Locate the cell with the specified text and output its [X, Y] center coordinate. 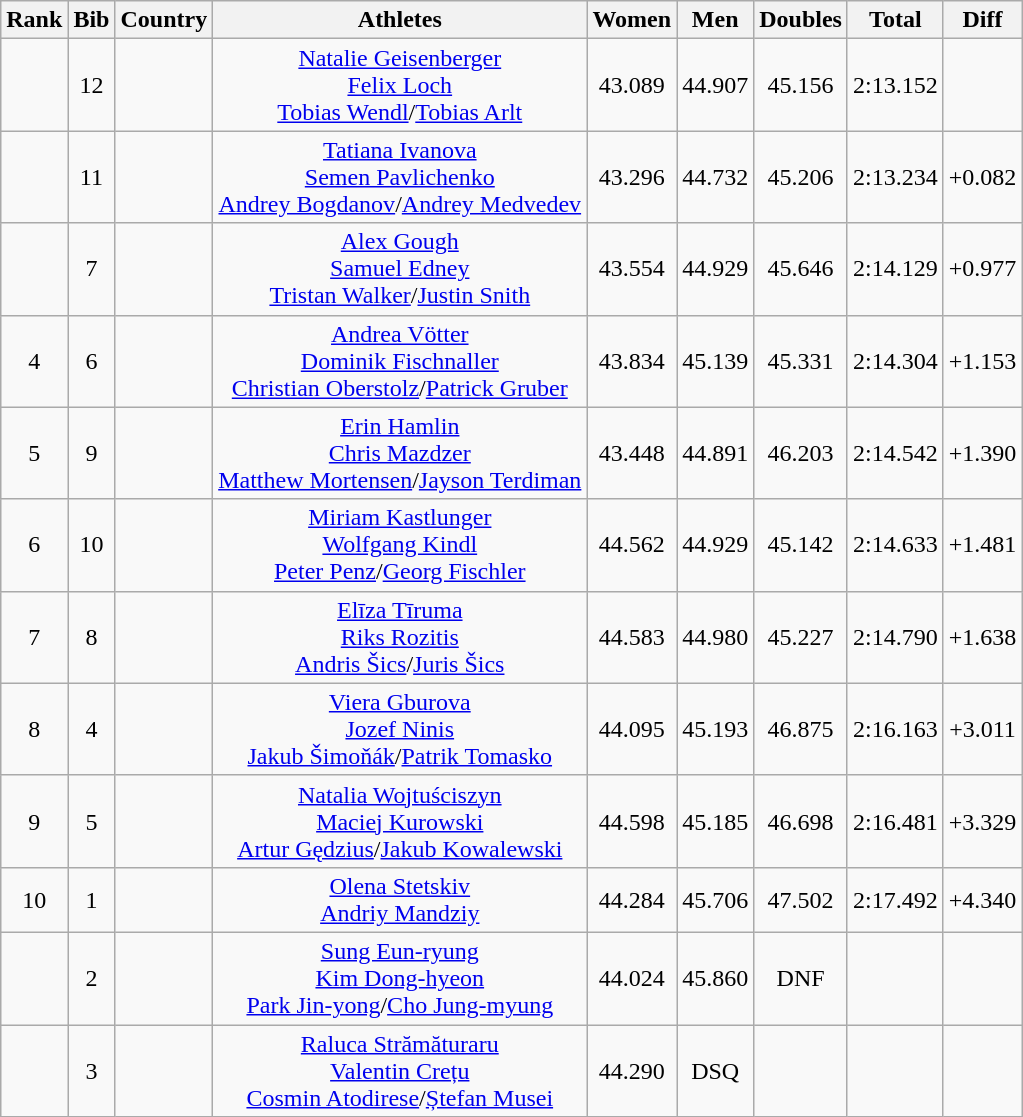
Diff [982, 20]
43.554 [632, 269]
2:14.304 [895, 361]
46.698 [801, 821]
2:14.129 [895, 269]
Bib [92, 20]
+1.638 [982, 637]
+1.390 [982, 453]
Women [632, 20]
+0.082 [982, 177]
12 [92, 85]
Rank [34, 20]
45.227 [801, 637]
2:14.542 [895, 453]
45.331 [801, 361]
+1.153 [982, 361]
43.834 [632, 361]
45.860 [716, 978]
44.891 [716, 453]
Miriam KastlungerWolfgang KindlPeter Penz/Georg Fischler [400, 545]
45.706 [716, 900]
1 [92, 900]
Olena StetskivAndriy Mandziy [400, 900]
2:14.790 [895, 637]
3 [92, 1070]
46.875 [801, 729]
Sung Eun-ryungKim Dong-hyeonPark Jin-yong/Cho Jung-myung [400, 978]
DSQ [716, 1070]
Total [895, 20]
2:14.633 [895, 545]
44.907 [716, 85]
Elīza TīrumaRiks RozitisAndris Šics/Juris Šics [400, 637]
+4.340 [982, 900]
45.646 [801, 269]
2:13.152 [895, 85]
Raluca StrămăturaruValentin CrețuCosmin Atodirese/Ștefan Musei [400, 1070]
Natalia WojtuściszynMaciej KurowskiArtur Gędzius/Jakub Kowalewski [400, 821]
Viera GburovaJozef NinisJakub Šimoňák/Patrik Tomasko [400, 729]
43.296 [632, 177]
Natalie GeisenbergerFelix LochTobias Wendl/Tobias Arlt [400, 85]
Country [164, 20]
44.583 [632, 637]
Men [716, 20]
45.185 [716, 821]
Athletes [400, 20]
Alex GoughSamuel EdneyTristan Walker/Justin Snith [400, 269]
45.156 [801, 85]
44.284 [632, 900]
43.089 [632, 85]
Erin HamlinChris MazdzerMatthew Mortensen/Jayson Terdiman [400, 453]
Tatiana IvanovaSemen PavlichenkoAndrey Bogdanov/Andrey Medvedev [400, 177]
2 [92, 978]
+0.977 [982, 269]
2:16.163 [895, 729]
+1.481 [982, 545]
+3.011 [982, 729]
2:16.481 [895, 821]
44.095 [632, 729]
2:17.492 [895, 900]
DNF [801, 978]
Andrea VötterDominik FischnallerChristian Oberstolz/Patrick Gruber [400, 361]
47.502 [801, 900]
11 [92, 177]
45.142 [801, 545]
45.139 [716, 361]
+3.329 [982, 821]
45.193 [716, 729]
46.203 [801, 453]
44.024 [632, 978]
45.206 [801, 177]
44.732 [716, 177]
2:13.234 [895, 177]
44.980 [716, 637]
44.598 [632, 821]
43.448 [632, 453]
44.290 [632, 1070]
Doubles [801, 20]
44.562 [632, 545]
